Detect which cell encompasses the target text, then output its [X, Y] center coordinate. 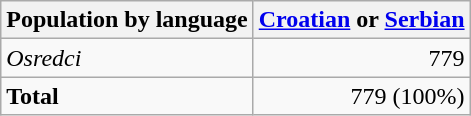
Osredci [127, 58]
779 (100%) [362, 96]
779 [362, 58]
Population by language [127, 20]
Total [127, 96]
Croatian or Serbian [362, 20]
